Extract the [X, Y] coordinate from the center of the cell holding the provided text.  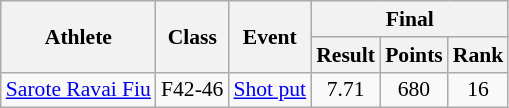
7.71 [346, 90]
680 [414, 90]
Shot put [270, 90]
Rank [478, 55]
Event [270, 36]
Athlete [78, 36]
Final [410, 19]
16 [478, 90]
Result [346, 55]
Points [414, 55]
F42-46 [192, 90]
Class [192, 36]
Sarote Ravai Fiu [78, 90]
